Find where the given text appears and provide that cell's center as [X, Y] coordinate. 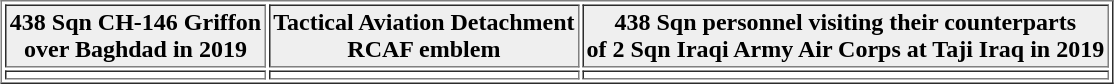
Tactical Aviation DetachmentRCAF emblem [424, 36]
438 Sqn CH-146 Griffonover Baghdad in 2019 [135, 36]
438 Sqn personnel visiting their counterpartsof 2 Sqn Iraqi Army Air Corps at Taji Iraq in 2019 [846, 36]
